Provide the (X, Y) coordinate of the cell's center where the given text is located.  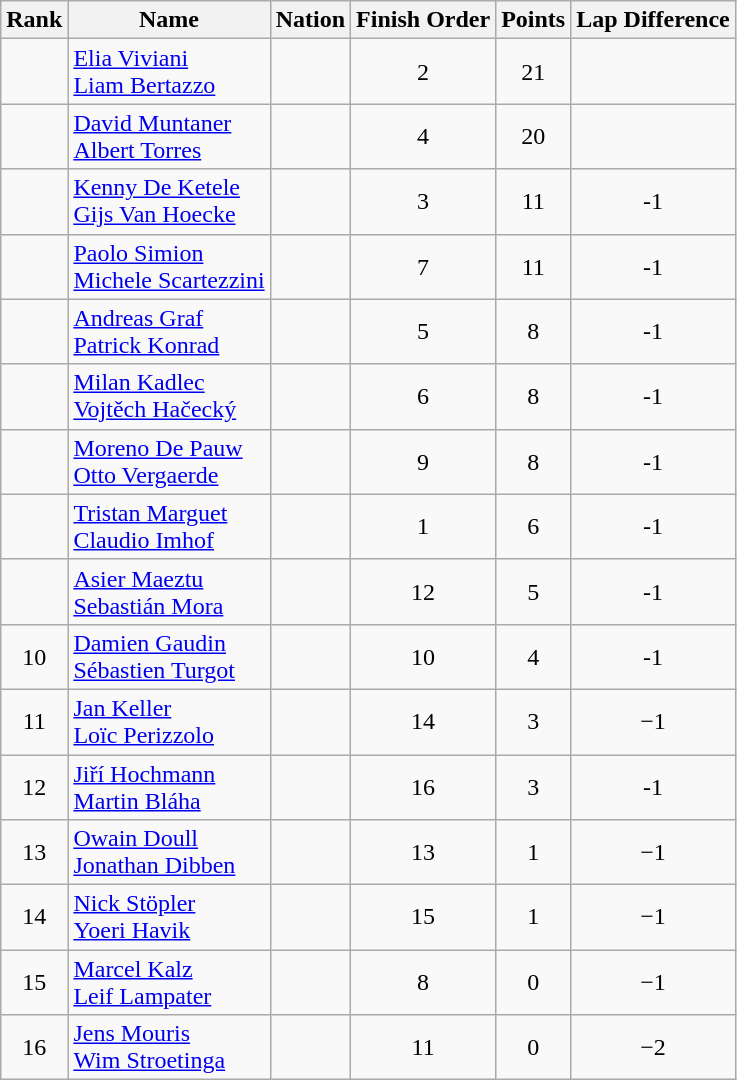
20 (534, 136)
−2 (654, 1048)
Jens MourisWim Stroetinga (169, 1048)
Andreas GrafPatrick Konrad (169, 332)
Asier MaeztuSebastián Mora (169, 592)
Nick StöplerYoeri Havik (169, 918)
21 (534, 72)
Paolo SimionMichele Scartezzini (169, 266)
Milan KadlecVojtěch Hačecký (169, 396)
9 (424, 462)
Points (534, 20)
Damien GaudinSébastien Turgot (169, 656)
Rank (34, 20)
Lap Difference (654, 20)
Nation (310, 20)
Owain DoullJonathan Dibben (169, 852)
2 (424, 72)
Finish Order (424, 20)
Elia VivianiLiam Bertazzo (169, 72)
Kenny De KeteleGijs Van Hoecke (169, 202)
7 (424, 266)
Marcel KalzLeif Lampater (169, 982)
Jan KellerLoïc Perizzolo (169, 722)
Moreno De PauwOtto Vergaerde (169, 462)
Name (169, 20)
Tristan MarguetClaudio Imhof (169, 526)
David MuntanerAlbert Torres (169, 136)
Jiří HochmannMartin Bláha (169, 786)
